Return (x, y) of the center of cell containing provided text 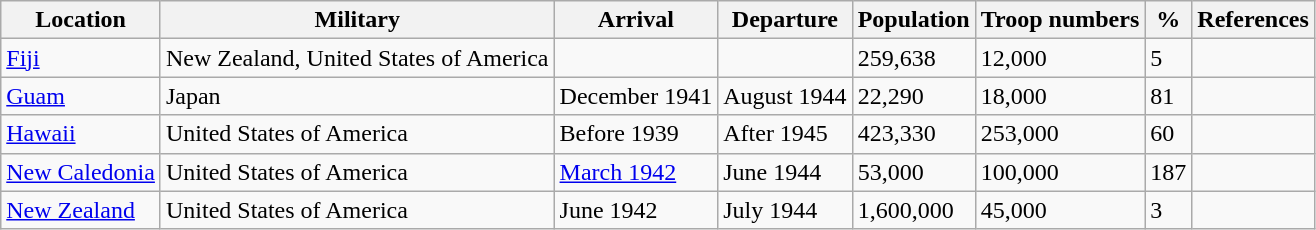
New Zealand (81, 210)
Arrival (636, 20)
Hawaii (81, 134)
253,000 (1060, 134)
Troop numbers (1060, 20)
Guam (81, 96)
45,000 (1060, 210)
Military (357, 20)
Japan (357, 96)
3 (1168, 210)
12,000 (1060, 58)
References (1254, 20)
June 1944 (785, 172)
423,330 (914, 134)
53,000 (914, 172)
July 1944 (785, 210)
81 (1168, 96)
% (1168, 20)
December 1941 (636, 96)
June 1942 (636, 210)
187 (1168, 172)
18,000 (1060, 96)
New Zealand, United States of America (357, 58)
Fiji (81, 58)
22,290 (914, 96)
Location (81, 20)
August 1944 (785, 96)
Departure (785, 20)
1,600,000 (914, 210)
March 1942 (636, 172)
259,638 (914, 58)
Before 1939 (636, 134)
Population (914, 20)
100,000 (1060, 172)
60 (1168, 134)
5 (1168, 58)
After 1945 (785, 134)
New Caledonia (81, 172)
